Identify which cell holds the provided text, then report its (x, y) central coordinate. 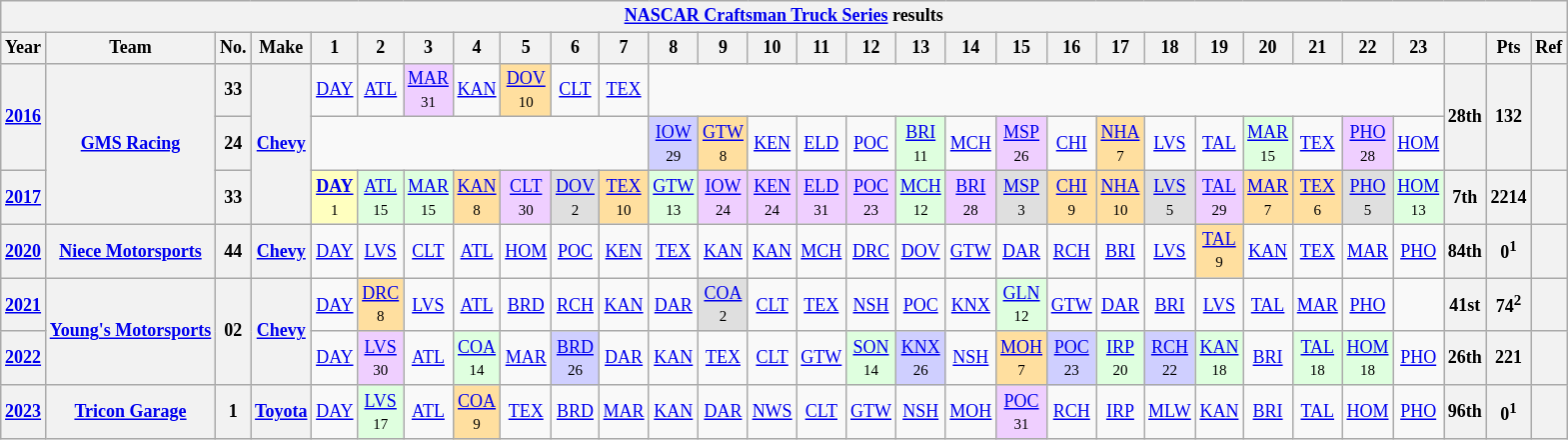
2021 (24, 305)
96th (1465, 412)
132 (1509, 116)
Toyota (282, 412)
GLN12 (1021, 305)
Team (130, 48)
21 (1317, 48)
IRP20 (1120, 358)
8 (674, 48)
Young's Motorsports (130, 332)
GTW8 (724, 144)
KAN18 (1219, 358)
3 (429, 48)
10 (772, 48)
28th (1465, 116)
POC31 (1021, 412)
23 (1419, 48)
MSP26 (1021, 144)
20 (1268, 48)
MOH7 (1021, 358)
Pts (1509, 48)
18 (1169, 48)
BRI28 (971, 197)
2214 (1509, 197)
44 (234, 251)
19 (1219, 48)
HOM18 (1367, 358)
2 (381, 48)
742 (1509, 305)
DOV (920, 251)
12 (871, 48)
MAR31 (429, 90)
KAN8 (477, 197)
2022 (24, 358)
COA14 (477, 358)
02 (234, 332)
TAL18 (1317, 358)
TAL29 (1219, 197)
IOW24 (724, 197)
CLT30 (526, 197)
22 (1367, 48)
221 (1509, 358)
MLW (1169, 412)
LVS5 (1169, 197)
11 (821, 48)
IOW29 (674, 144)
7 (624, 48)
13 (920, 48)
TEX6 (1317, 197)
LVS17 (381, 412)
DOV2 (576, 197)
ELD (821, 144)
DRC (871, 251)
NHA10 (1120, 197)
2017 (24, 197)
GMS Racing (130, 144)
ATL15 (381, 197)
PHO28 (1367, 144)
KNX (971, 305)
CHI (1071, 144)
PHO5 (1367, 197)
9 (724, 48)
CHI9 (1071, 197)
NHA7 (1120, 144)
2016 (24, 116)
5 (526, 48)
GTW13 (674, 197)
TEX10 (624, 197)
IRP (1120, 412)
2023 (24, 412)
Tricon Garage (130, 412)
COA2 (724, 305)
DAY1 (335, 197)
Year (24, 48)
26th (1465, 358)
KNX26 (920, 358)
No. (234, 48)
DOV10 (526, 90)
KEN24 (772, 197)
17 (1120, 48)
BRI11 (920, 144)
6 (576, 48)
MSP3 (1021, 197)
4 (477, 48)
TAL9 (1219, 251)
24 (234, 144)
MOH (971, 412)
15 (1021, 48)
BRD26 (576, 358)
RCH22 (1169, 358)
HOM13 (1419, 197)
Make (282, 48)
14 (971, 48)
MAR7 (1268, 197)
NASCAR Craftsman Truck Series results (784, 16)
DRC8 (381, 305)
16 (1071, 48)
COA9 (477, 412)
NWS (772, 412)
2020 (24, 251)
Ref (1549, 48)
LVS30 (381, 358)
84th (1465, 251)
SON14 (871, 358)
Niece Motorsports (130, 251)
ELD31 (821, 197)
7th (1465, 197)
MCH12 (920, 197)
41st (1465, 305)
